Return [X, Y] of the center of cell containing provided text 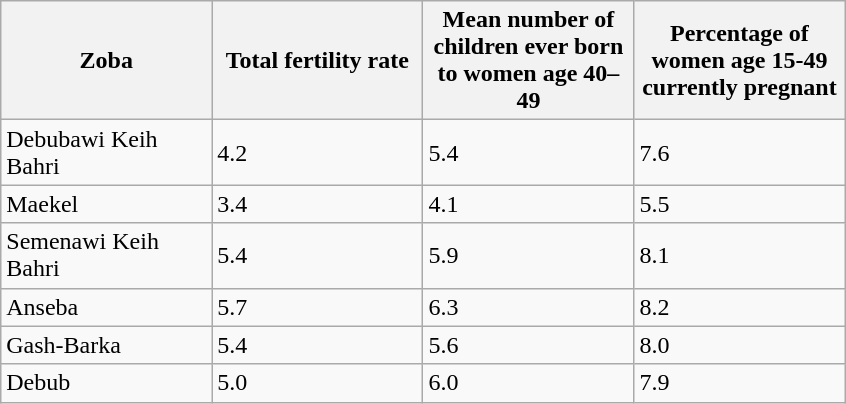
6.3 [528, 307]
8.0 [740, 345]
4.1 [528, 204]
Maekel [106, 204]
Mean number of children ever born to women age 40–49 [528, 60]
Anseba [106, 307]
5.9 [528, 256]
8.2 [740, 307]
7.9 [740, 383]
8.1 [740, 256]
Percentage of women age 15-49 currently pregnant [740, 60]
3.4 [318, 204]
5.7 [318, 307]
Zoba [106, 60]
Total fertility rate [318, 60]
5.6 [528, 345]
Semenawi Keih Bahri [106, 256]
5.0 [318, 383]
6.0 [528, 383]
Debub [106, 383]
Debubawi Keih Bahri [106, 152]
7.6 [740, 152]
Gash-Barka [106, 345]
4.2 [318, 152]
5.5 [740, 204]
